Scan for the cell matching the given text and deliver its [x, y] coordinate at center. 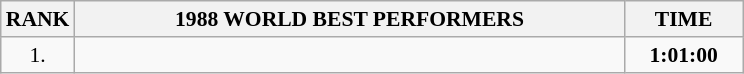
1. [38, 55]
1988 WORLD BEST PERFORMERS [349, 19]
1:01:00 [684, 55]
RANK [38, 19]
TIME [684, 19]
